Detect which cell encompasses the target text, then output its (x, y) center coordinate. 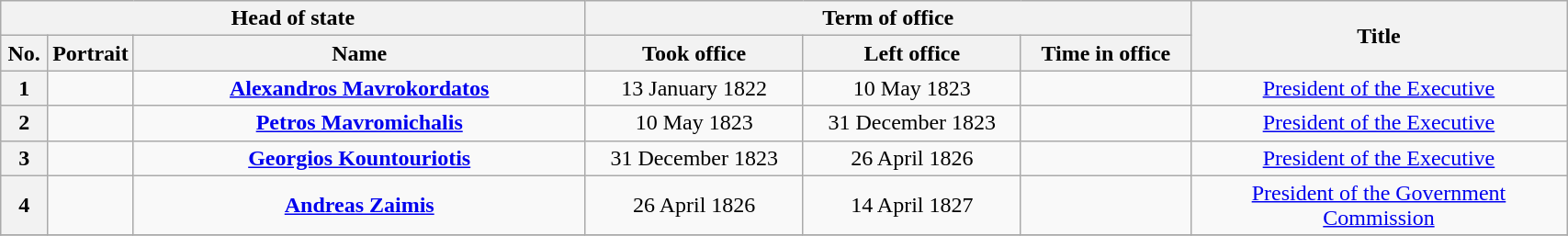
No. (24, 53)
4 (24, 206)
Georgios Kountouriotis (359, 158)
Title (1378, 36)
2 (24, 123)
Andreas Zaimis (359, 206)
1 (24, 88)
Took office (694, 53)
3 (24, 158)
Left office (911, 53)
Term of office (887, 18)
Head of state (293, 18)
Time in office (1106, 53)
President of the Government Commission (1378, 206)
Portrait (91, 53)
Alexandros Mavrokordatos (359, 88)
14 April 1827 (911, 206)
Name (359, 53)
13 January 1822 (694, 88)
Petros Mavromichalis (359, 123)
